Search for the cell housing the specified text and yield its [X, Y] center coordinate. 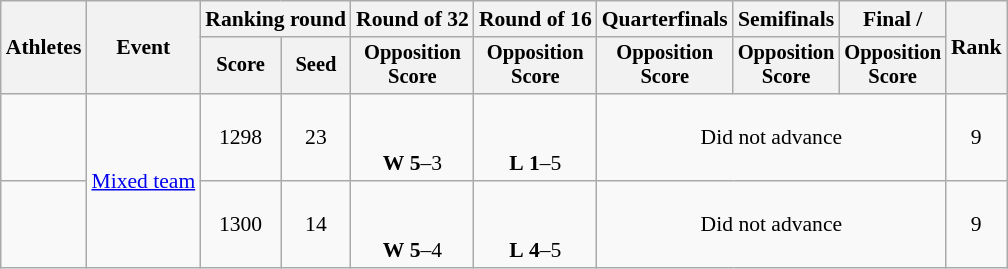
Ranking round [276, 19]
Round of 32 [412, 19]
L 1–5 [536, 138]
Rank [976, 48]
1300 [240, 224]
Semifinals [786, 19]
Round of 16 [536, 19]
Final / [892, 19]
Score [240, 66]
Event [143, 48]
1298 [240, 138]
14 [316, 224]
23 [316, 138]
Athletes [44, 48]
L 4–5 [536, 224]
Seed [316, 66]
Quarterfinals [665, 19]
W 5–3 [412, 138]
Mixed team [143, 180]
W 5–4 [412, 224]
